Determine the (X, Y) coordinate at the center of the cell enclosing the given text.  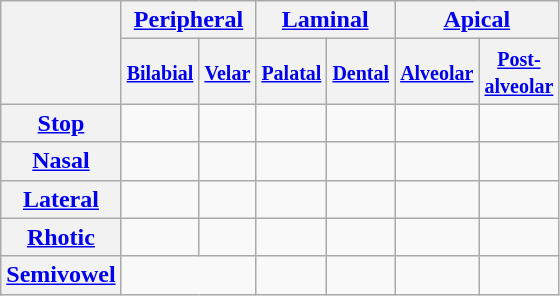
Nasal (61, 161)
Post-alveolar (519, 72)
Alveolar (437, 72)
Peripheral (188, 20)
Palatal (292, 72)
Velar (228, 72)
Rhotic (61, 237)
Semivowel (61, 275)
Stop (61, 123)
Laminal (326, 20)
Bilabial (160, 72)
Dental (361, 72)
Lateral (61, 199)
Apical (477, 20)
